For the text-containing cell, return its midpoint in (x, y) coordinate format. 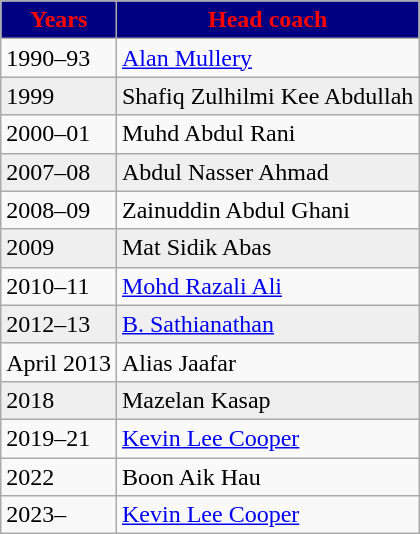
Years (59, 20)
Alias Jaafar (267, 362)
2007–08 (59, 172)
Shafiq Zulhilmi Kee Abdullah (267, 96)
1999 (59, 96)
1990–93 (59, 58)
B. Sathianathan (267, 324)
Muhd Abdul Rani (267, 134)
Zainuddin Abdul Ghani (267, 210)
Head coach (267, 20)
2019–21 (59, 438)
2022 (59, 477)
Mazelan Kasap (267, 400)
2023– (59, 515)
2012–13 (59, 324)
Abdul Nasser Ahmad (267, 172)
Boon Aik Hau (267, 477)
April 2013 (59, 362)
2008–09 (59, 210)
2010–11 (59, 286)
2018 (59, 400)
Mat Sidik Abas (267, 248)
2009 (59, 248)
Alan Mullery (267, 58)
Mohd Razali Ali (267, 286)
2000–01 (59, 134)
